Determine the [X, Y] coordinate at the center of the cell enclosing the given text.  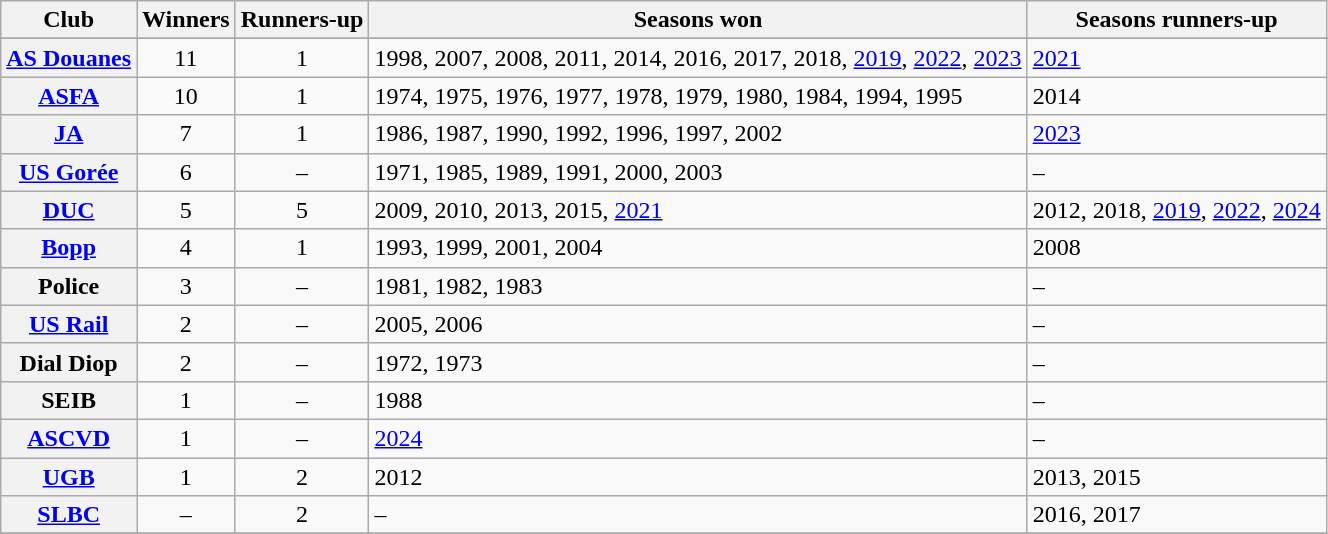
11 [186, 58]
6 [186, 172]
1988 [698, 400]
UGB [69, 477]
US Rail [69, 324]
Winners [186, 20]
2009, 2010, 2013, 2015, 2021 [698, 210]
7 [186, 134]
Runners-up [302, 20]
1998, 2007, 2008, 2011, 2014, 2016, 2017, 2018, 2019, 2022, 2023 [698, 58]
2014 [1176, 96]
1971, 1985, 1989, 1991, 2000, 2003 [698, 172]
2012 [698, 477]
4 [186, 248]
Dial Diop [69, 362]
2012, 2018, 2019, 2022, 2024 [1176, 210]
Seasons won [698, 20]
2005, 2006 [698, 324]
ASFA [69, 96]
2023 [1176, 134]
1974, 1975, 1976, 1977, 1978, 1979, 1980, 1984, 1994, 1995 [698, 96]
2016, 2017 [1176, 515]
JA [69, 134]
DUC [69, 210]
1972, 1973 [698, 362]
1981, 1982, 1983 [698, 286]
ASCVD [69, 438]
Police [69, 286]
SEIB [69, 400]
2008 [1176, 248]
US Gorée [69, 172]
Bopp [69, 248]
Seasons runners-up [1176, 20]
SLBC [69, 515]
1993, 1999, 2001, 2004 [698, 248]
10 [186, 96]
Club [69, 20]
1986, 1987, 1990, 1992, 1996, 1997, 2002 [698, 134]
AS Douanes [69, 58]
3 [186, 286]
2024 [698, 438]
2021 [1176, 58]
2013, 2015 [1176, 477]
